Return [X, Y] of the center of cell containing provided text 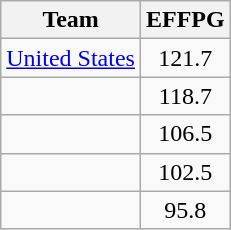
121.7 [185, 58]
United States [71, 58]
Team [71, 20]
118.7 [185, 96]
102.5 [185, 172]
EFFPG [185, 20]
95.8 [185, 210]
106.5 [185, 134]
